Detect which cell encompasses the target text, then output its (x, y) center coordinate. 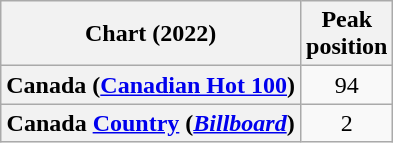
Canada (Canadian Hot 100) (151, 85)
94 (347, 85)
2 (347, 123)
Peakposition (347, 34)
Chart (2022) (151, 34)
Canada Country (Billboard) (151, 123)
